Determine the [x, y] coordinate at the center of the cell enclosing the given text.  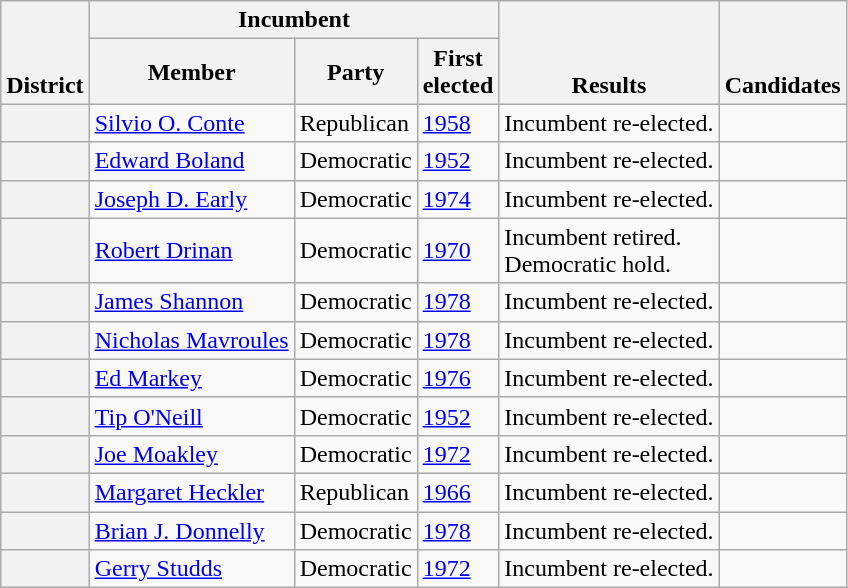
Firstelected [458, 72]
Results [609, 52]
1974 [458, 199]
Robert Drinan [192, 250]
1966 [458, 492]
Ed Markey [192, 378]
1970 [458, 250]
Silvio O. Conte [192, 123]
Incumbent retired.Democratic hold. [609, 250]
Joe Moakley [192, 454]
Brian J. Donnelly [192, 531]
Incumbent [294, 20]
James Shannon [192, 302]
Edward Boland [192, 161]
1958 [458, 123]
Member [192, 72]
Nicholas Mavroules [192, 340]
Candidates [782, 52]
Gerry Studds [192, 569]
1976 [458, 378]
District [45, 52]
Tip O'Neill [192, 416]
Margaret Heckler [192, 492]
Party [356, 72]
Joseph D. Early [192, 199]
